Provide the [X, Y] coordinate of the cell's center where the given text is located.  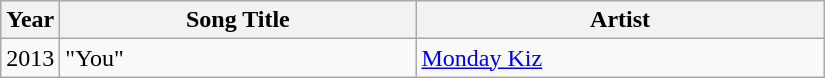
Year [30, 20]
Song Title [238, 20]
2013 [30, 58]
Artist [620, 20]
Monday Kiz [620, 58]
"You" [238, 58]
